Extract the (X, Y) coordinate from the center of the cell holding the provided text.  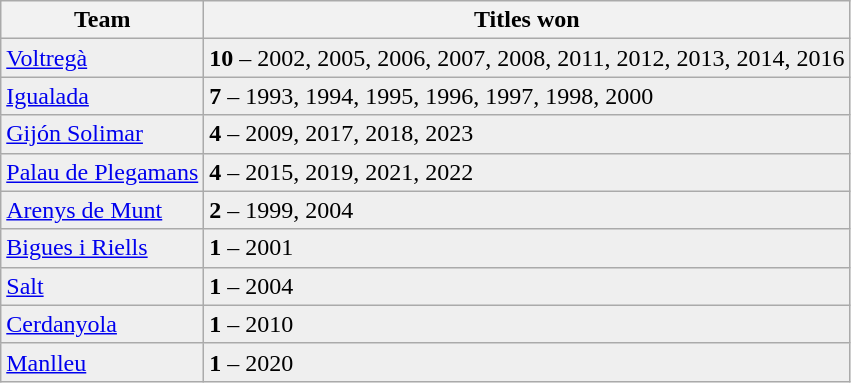
Team (102, 20)
10 – 2002, 2005, 2006, 2007, 2008, 2011, 2012, 2013, 2014, 2016 (527, 58)
2 – 1999, 2004 (527, 210)
Manlleu (102, 362)
Salt (102, 286)
7 – 1993, 1994, 1995, 1996, 1997, 1998, 2000 (527, 96)
Bigues i Riells (102, 248)
Gijón Solimar (102, 134)
1 – 2020 (527, 362)
1 – 2001 (527, 248)
Palau de Plegamans (102, 172)
Arenys de Munt (102, 210)
Titles won (527, 20)
1 – 2010 (527, 324)
Cerdanyola (102, 324)
Voltregà (102, 58)
4 – 2009, 2017, 2018, 2023 (527, 134)
Igualada (102, 96)
4 – 2015, 2019, 2021, 2022 (527, 172)
1 – 2004 (527, 286)
